Determine the (X, Y) coordinate at the center of the cell enclosing the given text.  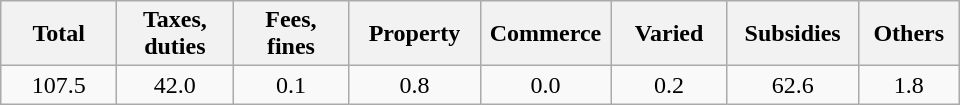
62.6 (792, 85)
Total (59, 34)
Commerce (546, 34)
Varied (669, 34)
0.1 (291, 85)
Property (414, 34)
0.8 (414, 85)
1.8 (908, 85)
Subsidies (792, 34)
Others (908, 34)
Fees, fines (291, 34)
107.5 (59, 85)
42.0 (175, 85)
Taxes, duties (175, 34)
0.0 (546, 85)
0.2 (669, 85)
